Scan for the cell matching the given text and deliver its [X, Y] coordinate at center. 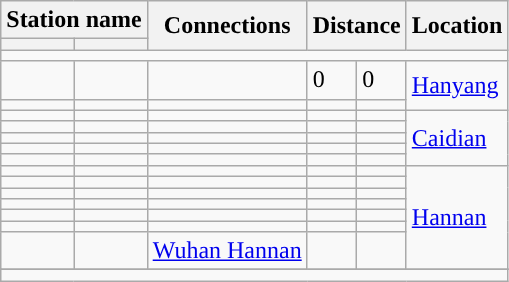
Location [457, 26]
Station name [74, 20]
Connections [227, 26]
Wuhan Hannan [227, 251]
Distance [356, 26]
Hannan [457, 217]
Hanyang [457, 86]
Caidian [457, 138]
